Search for the cell housing the specified text and yield its [x, y] center coordinate. 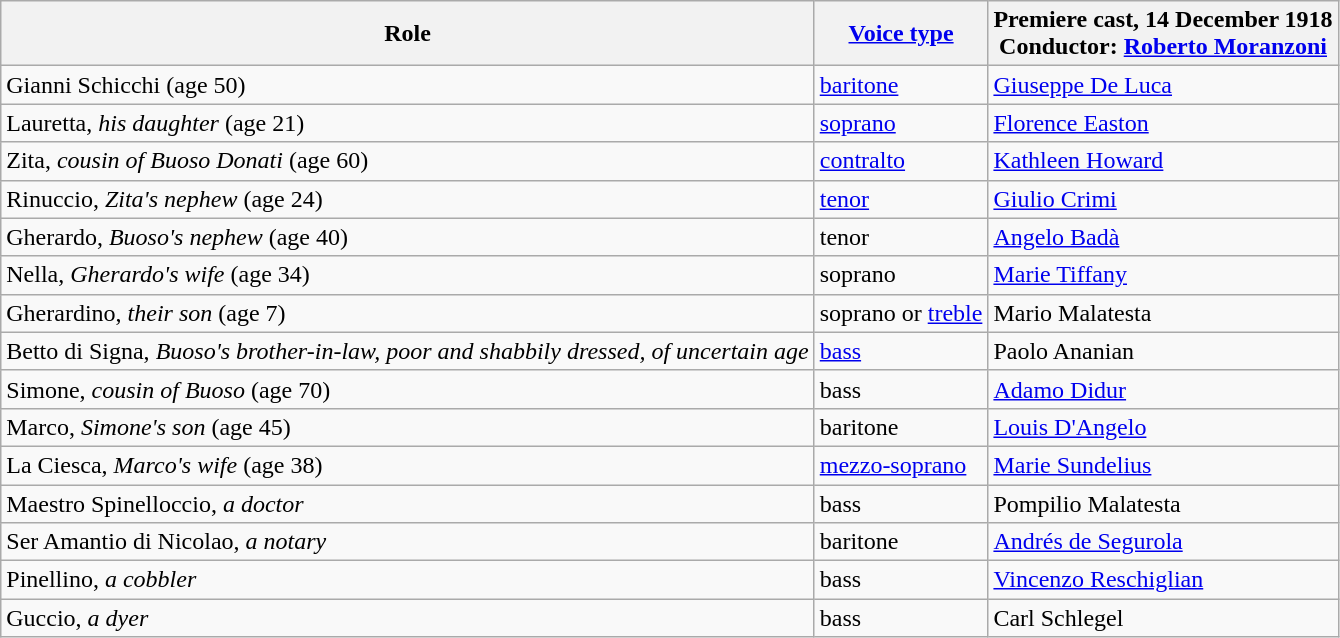
Pinellino, a cobbler [408, 580]
Marco, Simone's son (age 45) [408, 427]
mezzo-soprano [901, 465]
Pompilio Malatesta [1163, 503]
Role [408, 34]
Premiere cast, 14 December 1918Conductor: Roberto Moranzoni [1163, 34]
Adamo Didur [1163, 389]
Betto di Signa, Buoso's brother-in-law, poor and shabbily dressed, of uncertain age [408, 351]
Ser Amantio di Nicolao, a notary [408, 542]
Vincenzo Reschiglian [1163, 580]
soprano or treble [901, 313]
Giulio Crimi [1163, 199]
Maestro Spinelloccio, a doctor [408, 503]
Gianni Schicchi (age 50) [408, 85]
Andrés de Segurola [1163, 542]
Mario Malatesta [1163, 313]
Florence Easton [1163, 123]
Rinuccio, Zita's nephew (age 24) [408, 199]
Carl Schlegel [1163, 618]
Marie Tiffany [1163, 275]
Voice type [901, 34]
Louis D'Angelo [1163, 427]
Angelo Badà [1163, 237]
Zita, cousin of Buoso Donati (age 60) [408, 161]
Nella, Gherardo's wife (age 34) [408, 275]
Gherardino, their son (age 7) [408, 313]
Lauretta, his daughter (age 21) [408, 123]
La Ciesca, Marco's wife (age 38) [408, 465]
Simone, cousin of Buoso (age 70) [408, 389]
Kathleen Howard [1163, 161]
Guccio, a dyer [408, 618]
Gherardo, Buoso's nephew (age 40) [408, 237]
Giuseppe De Luca [1163, 85]
contralto [901, 161]
Paolo Ananian [1163, 351]
Marie Sundelius [1163, 465]
